Determine the [X, Y] coordinate at the center of the cell enclosing the given text.  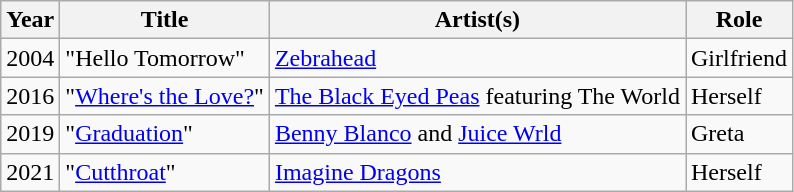
"Cutthroat" [165, 172]
Zebrahead [477, 58]
Artist(s) [477, 20]
2004 [30, 58]
Imagine Dragons [477, 172]
2016 [30, 96]
Title [165, 20]
"Graduation" [165, 134]
Girlfriend [740, 58]
2019 [30, 134]
2021 [30, 172]
Benny Blanco and Juice Wrld [477, 134]
Role [740, 20]
"Hello Tomorrow" [165, 58]
"Where's the Love?" [165, 96]
Greta [740, 134]
Year [30, 20]
The Black Eyed Peas featuring The World [477, 96]
